Pinpoint the cell where the given text exists, returning its [x, y] midpoint coordinate. 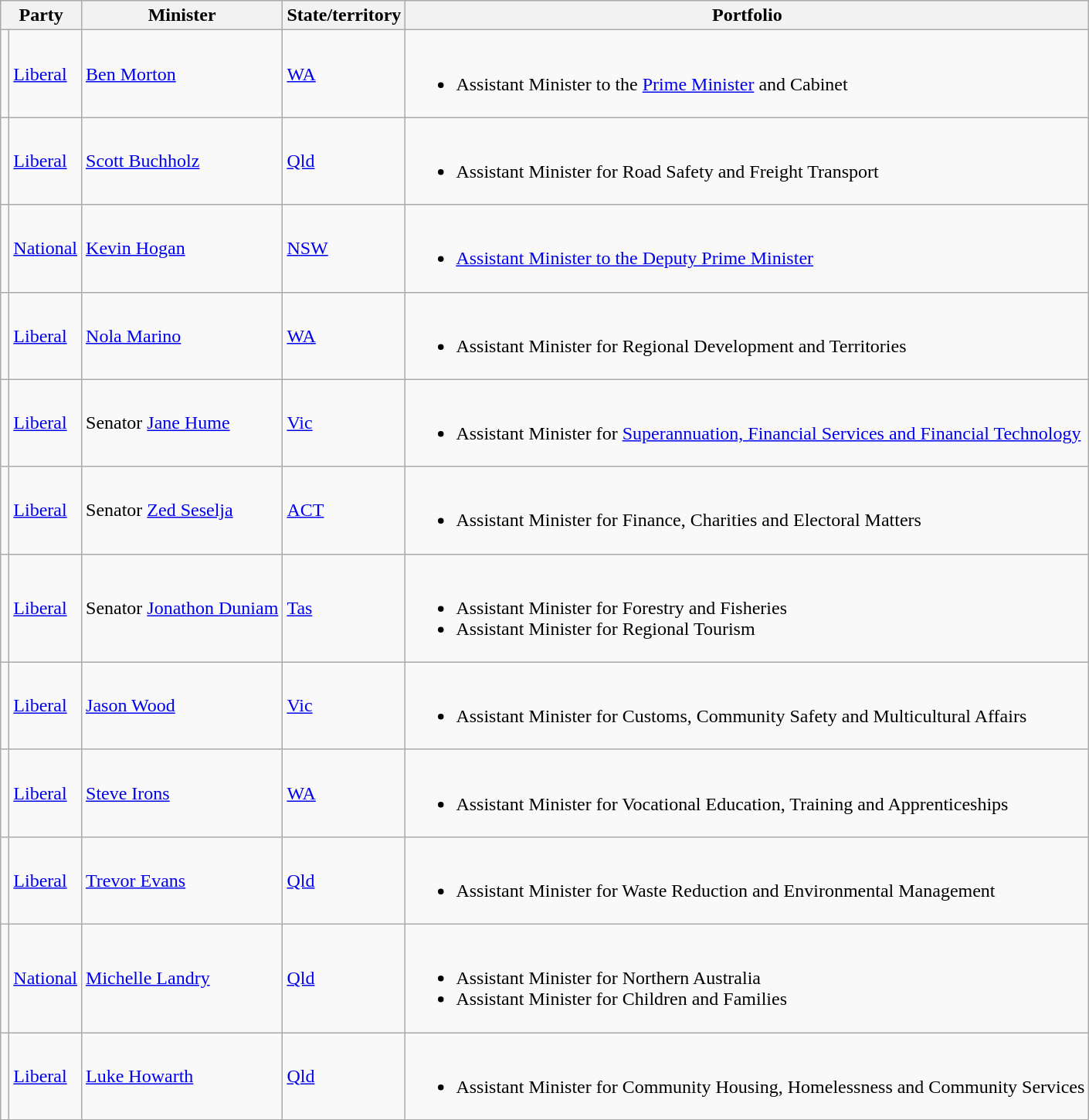
Senator Zed Seselja [182, 510]
Trevor Evans [182, 881]
Assistant Minister to the Prime Minister and Cabinet [748, 74]
Assistant Minister for Customs, Community Safety and Multicultural Affairs [748, 706]
Party [42, 15]
Michelle Landry [182, 978]
Scott Buchholz [182, 161]
NSW [344, 249]
Assistant Minister for Finance, Charities and Electoral Matters [748, 510]
Senator Jonathon Duniam [182, 608]
Nola Marino [182, 335]
Assistant Minister for Forestry and FisheriesAssistant Minister for Regional Tourism [748, 608]
State/territory [344, 15]
ACT [344, 510]
Kevin Hogan [182, 249]
Assistant Minister for Community Housing, Homelessness and Community Services [748, 1075]
Assistant Minister for Northern AustraliaAssistant Minister for Children and Families [748, 978]
Steve Irons [182, 792]
Tas [344, 608]
Portfolio [748, 15]
Assistant Minister for Waste Reduction and Environmental Management [748, 881]
Assistant Minister to the Deputy Prime Minister [748, 249]
Luke Howarth [182, 1075]
Assistant Minister for Superannuation, Financial Services and Financial Technology [748, 423]
Senator Jane Hume [182, 423]
Minister [182, 15]
Assistant Minister for Regional Development and Territories [748, 335]
Ben Morton [182, 74]
Assistant Minister for Vocational Education, Training and Apprenticeships [748, 792]
Jason Wood [182, 706]
Assistant Minister for Road Safety and Freight Transport [748, 161]
